Scan for the cell matching the given text and deliver its (X, Y) coordinate at center. 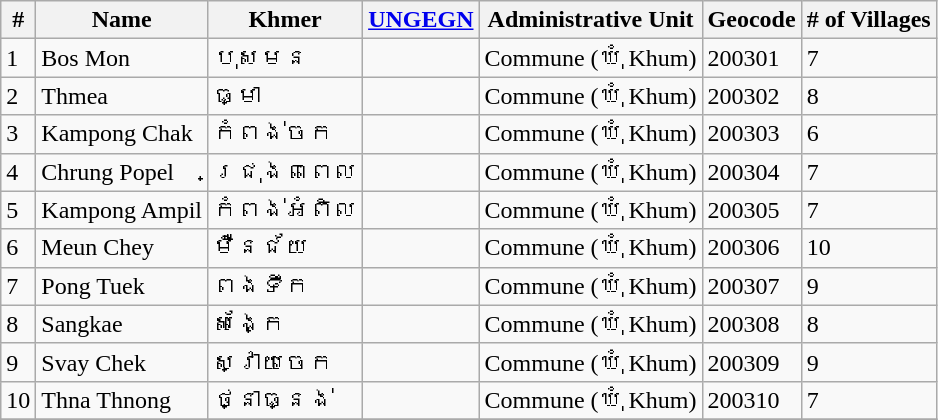
Bos Mon (122, 58)
2 (18, 96)
UNGEGN (421, 20)
Name (122, 20)
ធ្មា (286, 96)
200306 (752, 248)
សង្កែ (286, 324)
# (18, 20)
200310 (752, 400)
ស្វាយចេក (286, 362)
200302 (752, 96)
ថ្នាធ្នង់ (286, 400)
កំពង់អំពិល (286, 210)
Chrung Popel (122, 172)
Khmer (286, 20)
Svay Chek (122, 362)
200304 (752, 172)
Kampong Ampil (122, 210)
1 (18, 58)
បុសមន (286, 58)
5 (18, 210)
Thna Thnong (122, 400)
3 (18, 134)
Meun Chey (122, 248)
ពងទឹក (286, 286)
200308 (752, 324)
Sangkae (122, 324)
200303 (752, 134)
កំពង់ចក (286, 134)
Administrative Unit (590, 20)
200309 (752, 362)
200301 (752, 58)
Pong Tuek (122, 286)
# of Villages (868, 20)
200305 (752, 210)
200307 (752, 286)
Thmea (122, 96)
4 (18, 172)
ម៉ឺនជ័យ (286, 248)
Kampong Chak (122, 134)
Geocode (752, 20)
ជ្រុងពពេល (286, 172)
